For the text-containing cell, return its midpoint in [X, Y] coordinate format. 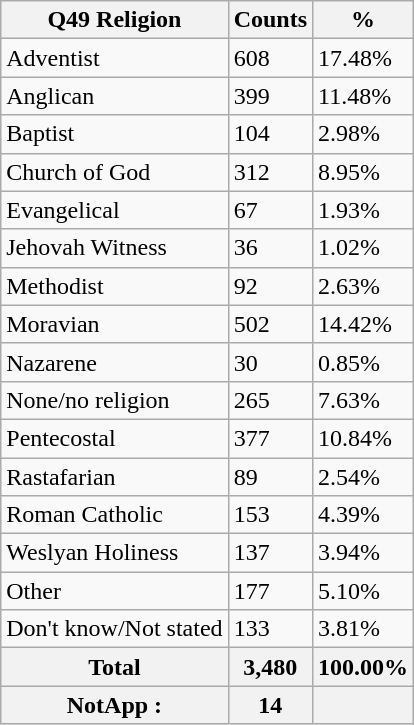
2.63% [364, 286]
Roman Catholic [114, 515]
312 [270, 172]
4.39% [364, 515]
2.98% [364, 134]
3.94% [364, 553]
3.81% [364, 629]
1.02% [364, 248]
399 [270, 96]
2.54% [364, 477]
153 [270, 515]
17.48% [364, 58]
10.84% [364, 438]
Pentecostal [114, 438]
502 [270, 324]
Don't know/Not stated [114, 629]
30 [270, 362]
Total [114, 667]
7.63% [364, 400]
Methodist [114, 286]
Anglican [114, 96]
Weslyan Holiness [114, 553]
Q49 Religion [114, 20]
Church of God [114, 172]
None/no religion [114, 400]
Counts [270, 20]
Rastafarian [114, 477]
36 [270, 248]
377 [270, 438]
Evangelical [114, 210]
133 [270, 629]
89 [270, 477]
5.10% [364, 591]
92 [270, 286]
137 [270, 553]
Jehovah Witness [114, 248]
3,480 [270, 667]
Baptist [114, 134]
67 [270, 210]
14 [270, 705]
Nazarene [114, 362]
Other [114, 591]
14.42% [364, 324]
8.95% [364, 172]
Adventist [114, 58]
177 [270, 591]
265 [270, 400]
1.93% [364, 210]
608 [270, 58]
104 [270, 134]
0.85% [364, 362]
NotApp : [114, 705]
Moravian [114, 324]
% [364, 20]
100.00% [364, 667]
11.48% [364, 96]
